Pinpoint the cell where the given text exists, returning its (X, Y) midpoint coordinate. 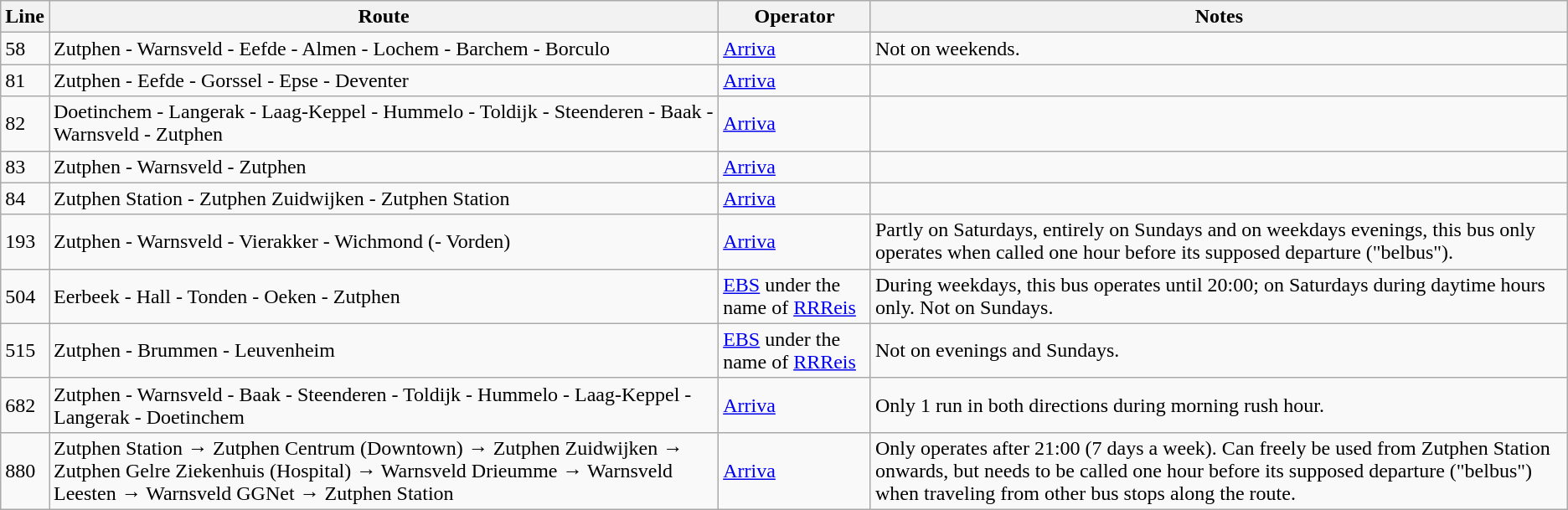
82 (25, 124)
Route (384, 17)
193 (25, 241)
Not on weekends. (1219, 49)
Only 1 run in both directions during morning rush hour. (1219, 405)
515 (25, 350)
Line (25, 17)
Zutphen - Warnsveld - Eefde - Almen - Lochem - Barchem - Borculo (384, 49)
84 (25, 198)
Zutphen - Warnsveld - Zutphen (384, 167)
504 (25, 296)
Doetinchem - Langerak - Laag-Keppel - Hummelo - Toldijk - Steenderen - Baak - Warnsveld - Zutphen (384, 124)
During weekdays, this bus operates until 20:00; on Saturdays during daytime hours only. Not on Sundays. (1219, 296)
682 (25, 405)
83 (25, 167)
Eerbeek - Hall - Tonden - Oeken - Zutphen (384, 296)
880 (25, 471)
Notes (1219, 17)
Not on evenings and Sundays. (1219, 350)
Operator (795, 17)
Zutphen - Warnsveld - Baak - Steenderen - Toldijk - Hummelo - Laag-Keppel - Langerak - Doetinchem (384, 405)
58 (25, 49)
81 (25, 80)
Zutphen - Brummen - Leuvenheim (384, 350)
Zutphen Station - Zutphen Zuidwijken - Zutphen Station (384, 198)
Zutphen - Eefde - Gorssel - Epse - Deventer (384, 80)
Zutphen - Warnsveld - Vierakker - Wichmond (- Vorden) (384, 241)
